Determine the (x, y) coordinate at the center of the cell enclosing the given text.  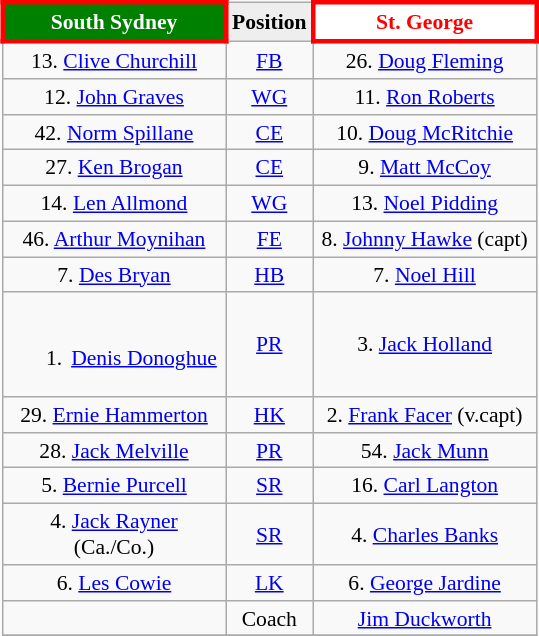
42. Norm Spillane (114, 132)
HB (270, 275)
4. Charles Banks (424, 534)
12. John Graves (114, 97)
27. Ken Brogan (114, 168)
FB (270, 60)
28. Jack Melville (114, 450)
LK (270, 583)
Denis Donoghue (114, 344)
8. Johnny Hawke (capt) (424, 239)
7. Des Bryan (114, 275)
6. George Jardine (424, 583)
3. Jack Holland (424, 344)
Coach (270, 618)
HK (270, 415)
South Sydney (114, 22)
26. Doug Fleming (424, 60)
9. Matt McCoy (424, 168)
6. Les Cowie (114, 583)
13. Clive Churchill (114, 60)
5. Bernie Purcell (114, 486)
Position (270, 22)
FE (270, 239)
11. Ron Roberts (424, 97)
2. Frank Facer (v.capt) (424, 415)
Jim Duckworth (424, 618)
46. Arthur Moynihan (114, 239)
14. Len Allmond (114, 203)
7. Noel Hill (424, 275)
13. Noel Pidding (424, 203)
10. Doug McRitchie (424, 132)
4. Jack Rayner (Ca./Co.) (114, 534)
St. George (424, 22)
29. Ernie Hammerton (114, 415)
16. Carl Langton (424, 486)
54. Jack Munn (424, 450)
